Detect which cell encompasses the target text, then output its [X, Y] center coordinate. 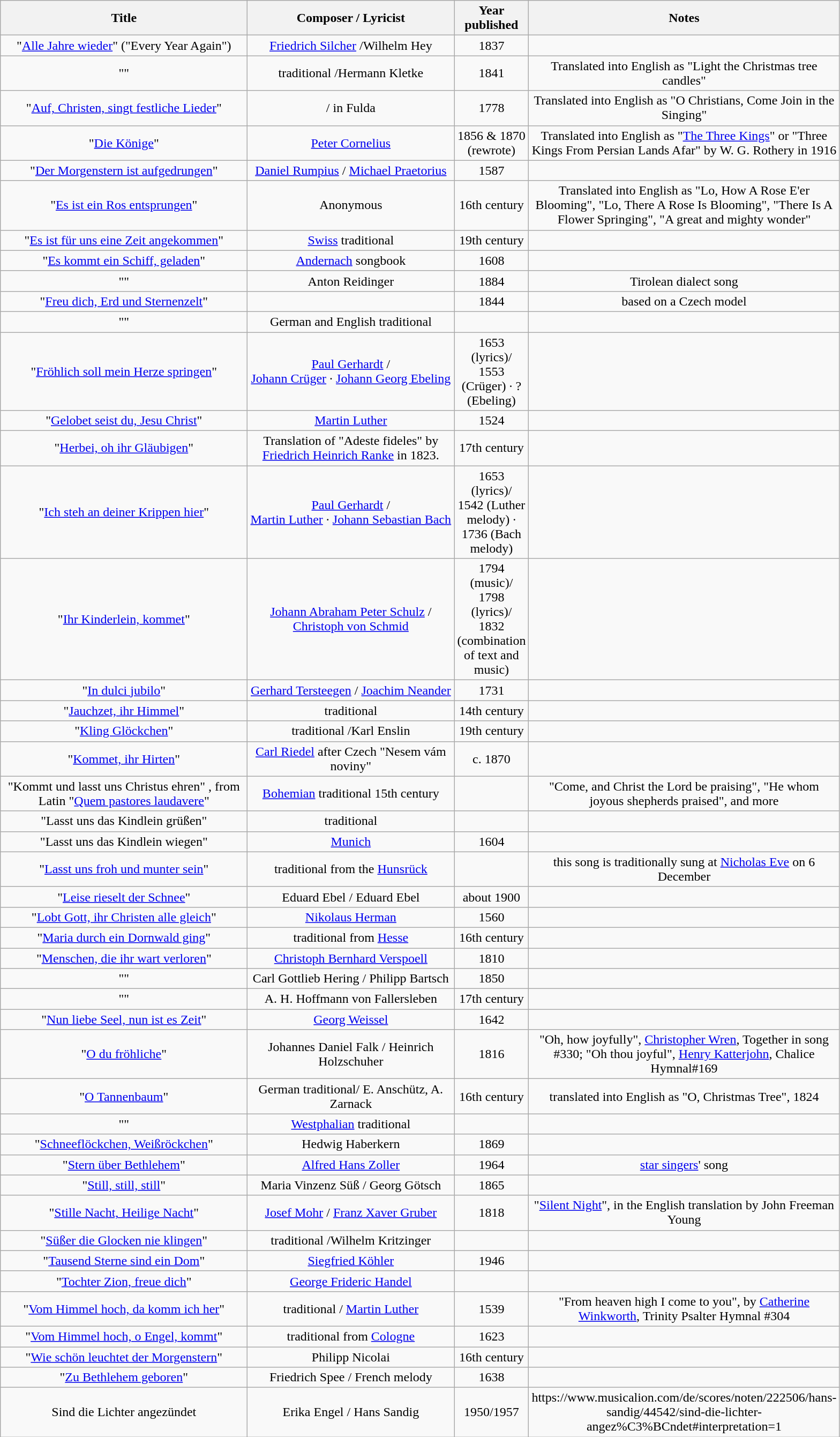
"Come, and Christ the Lord be praising", "He whom joyous shepherds praised", and more [684, 793]
Nikolaus Herman [351, 917]
"Zu Bethlehem geboren" [124, 1378]
"Menschen, die ihr wart verloren" [124, 958]
"Nun liebe Seel, nun ist es Zeit" [124, 1019]
Alfred Hans Zoller [351, 1165]
1653 (lyrics)/1542 (Luther melody) · 1736 (Bach melody) [492, 512]
Westphalian traditional [351, 1124]
1623 [492, 1336]
Composer / Lyricist [351, 18]
traditional from the Hunsrück [351, 869]
1810 [492, 958]
1856 & 1870 (rewrote) [492, 143]
1818 [492, 1212]
1950/1957 [492, 1412]
Swiss traditional [351, 240]
traditional / Martin Luther [351, 1309]
"Tochter Zion, freue dich" [124, 1281]
this song is traditionally sung at Nicholas Eve on 6 December [684, 869]
1841 [492, 73]
https://www.musicalion.com/de/scores/noten/222506/hans-sandig/44542/sind-die-lichter-angez%C3%BCndet#interpretation=1 [684, 1412]
"Maria durch ein Dornwald ging" [124, 937]
Notes [684, 18]
"Schneeflöckchen, Weißröckchen" [124, 1144]
1539 [492, 1309]
"Süßer die Glocken nie klingen" [124, 1240]
1604 [492, 842]
A. H. Hoffmann von Fallersleben [351, 999]
1608 [492, 260]
Erika Engel / Hans Sandig [351, 1412]
14th century [492, 711]
Tirolean dialect song [684, 281]
1865 [492, 1185]
Paul Gerhardt /Johann Crüger · Johann Georg Ebeling [351, 371]
"Tausend Sterne sind ein Dom" [124, 1261]
"Lasst uns froh und munter sein" [124, 869]
Hedwig Haberkern [351, 1144]
Johann Abraham Peter Schulz /Christoph von Schmid [351, 620]
traditional from Cologne [351, 1336]
Year published [492, 18]
"Auf, Christen, singt festliche Lieder" [124, 108]
Title [124, 18]
"Es ist ein Ros entsprungen" [124, 205]
Andernach songbook [351, 260]
/ in Fulda [351, 108]
"Ihr Kinderlein, kommet" [124, 620]
"In dulci jubilo" [124, 690]
"From heaven high I come to you", by Catherine Winkworth, Trinity Psalter Hymnal #304 [684, 1309]
1642 [492, 1019]
Philipp Nicolai [351, 1357]
"Still, still, still" [124, 1185]
"Lobt Gott, ihr Christen alle gleich" [124, 917]
Gerhard Tersteegen / Joachim Neander [351, 690]
c. 1870 [492, 759]
"Der Morgenstern ist aufgedrungen" [124, 170]
Peter Cornelius [351, 143]
Translated into English as "Lo, How A Rose E'er Blooming", "Lo, There A Rose Is Blooming", "There Is A Flower Springing", "A great and mighty wonder" [684, 205]
Friedrich Spee / French melody [351, 1378]
"Silent Night", in the English translation by John Freeman Young [684, 1212]
translated into English as "O, Christmas Tree", 1824 [684, 1097]
Anton Reidinger [351, 281]
1850 [492, 979]
German traditional/ E. Anschütz, A. Zarnack [351, 1097]
1524 [492, 421]
traditional /Karl Enslin [351, 731]
1638 [492, 1378]
Martin Luther [351, 421]
based on a Czech model [684, 301]
Friedrich Silcher /Wilhelm Hey [351, 46]
"Vom Himmel hoch, da komm ich her" [124, 1309]
Translated into English as "The Three Kings" or "Three Kings From Persian Lands Afar" by W. G. Rothery in 1916 [684, 143]
"Vom Himmel hoch, o Engel, kommt" [124, 1336]
"O Tannenbaum" [124, 1097]
1837 [492, 46]
"Jauchzet, ihr Himmel" [124, 711]
"Oh, how joyfully", Christopher Wren, Together in song #330; "Oh thou joyful", Henry Katterjohn, Chalice Hymnal#169 [684, 1054]
1731 [492, 690]
Johannes Daniel Falk / Heinrich Holzschuher [351, 1054]
Daniel Rumpius / Michael Praetorius [351, 170]
Bohemian traditional 15th century [351, 793]
1844 [492, 301]
1653 (lyrics)/1553 (Crüger) · ? (Ebeling) [492, 371]
"Leise rieselt der Schnee" [124, 897]
George Frideric Handel [351, 1281]
"Alle Jahre wieder" ("Every Year Again") [124, 46]
Munich [351, 842]
1946 [492, 1261]
1778 [492, 108]
"Lasst uns das Kindlein grüßen" [124, 821]
"Die Könige" [124, 143]
Sind die Lichter angezündet [124, 1412]
"Lasst uns das Kindlein wiegen" [124, 842]
traditional /Wilhelm Kritzinger [351, 1240]
Anonymous [351, 205]
Maria Vinzenz Süß / Georg Götsch [351, 1185]
Translated into English as "Light the Christmas tree candles" [684, 73]
Translation of "Adeste fideles" by Friedrich Heinrich Ranke in 1823. [351, 448]
"O du fröhliche" [124, 1054]
about 1900 [492, 897]
"Kommet, ihr Hirten" [124, 759]
"Ich steh an deiner Krippen hier" [124, 512]
"Es kommt ein Schiff, geladen" [124, 260]
Georg Weissel [351, 1019]
"Stern über Bethlehem" [124, 1165]
traditional from Hesse [351, 937]
Josef Mohr / Franz Xaver Gruber [351, 1212]
"Kling Glöckchen" [124, 731]
Paul Gerhardt /Martin Luther · Johann Sebastian Bach [351, 512]
Eduard Ebel / Eduard Ebel [351, 897]
traditional /Hermann Kletke [351, 73]
"Kommt und lasst uns Christus ehren" , from Latin "Quem pastores laudavere" [124, 793]
"Fröhlich soll mein Herze springen" [124, 371]
1587 [492, 170]
1884 [492, 281]
"Herbei, oh ihr Gläubigen" [124, 448]
1869 [492, 1144]
"Stille Nacht, Heilige Nacht" [124, 1212]
"Wie schön leuchtet der Morgenstern" [124, 1357]
star singers' song [684, 1165]
Carl Riedel after Czech "Nesem vám noviny" [351, 759]
Christoph Bernhard Verspoell [351, 958]
"Freu dich, Erd und Sternenzelt" [124, 301]
1964 [492, 1165]
1816 [492, 1054]
"Gelobet seist du, Jesu Christ" [124, 421]
Translated into English as "O Christians, Come Join in the Singing" [684, 108]
Siegfried Köhler [351, 1261]
German and English traditional [351, 322]
1560 [492, 917]
Carl Gottlieb Hering / Philipp Bartsch [351, 979]
1794 (music)/1798 (lyrics)/1832 (combination of text and music) [492, 620]
"Es ist für uns eine Zeit angekommen" [124, 240]
